Return (X, Y) of the center of cell containing provided text 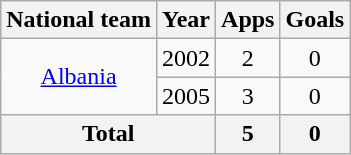
2005 (186, 96)
2 (248, 58)
Year (186, 20)
Apps (248, 20)
National team (79, 20)
Goals (315, 20)
2002 (186, 58)
5 (248, 134)
3 (248, 96)
Total (108, 134)
Albania (79, 77)
